Output the (X, Y) coordinate of the center of the cell containing the given text.  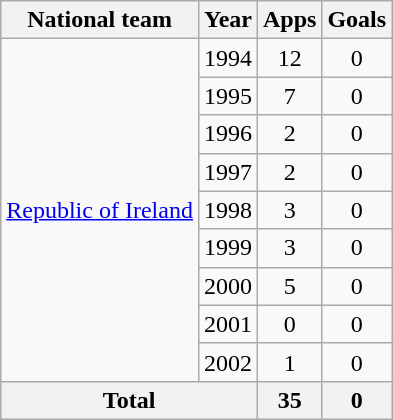
35 (289, 400)
2001 (228, 324)
5 (289, 286)
1997 (228, 172)
12 (289, 58)
Year (228, 20)
National team (100, 20)
Total (130, 400)
2000 (228, 286)
1 (289, 362)
7 (289, 96)
1999 (228, 248)
Apps (289, 20)
Goals (357, 20)
1996 (228, 134)
2002 (228, 362)
1994 (228, 58)
1995 (228, 96)
Republic of Ireland (100, 210)
1998 (228, 210)
